Capture the cell that displays the provided text and extract its [x, y] central coordinate. 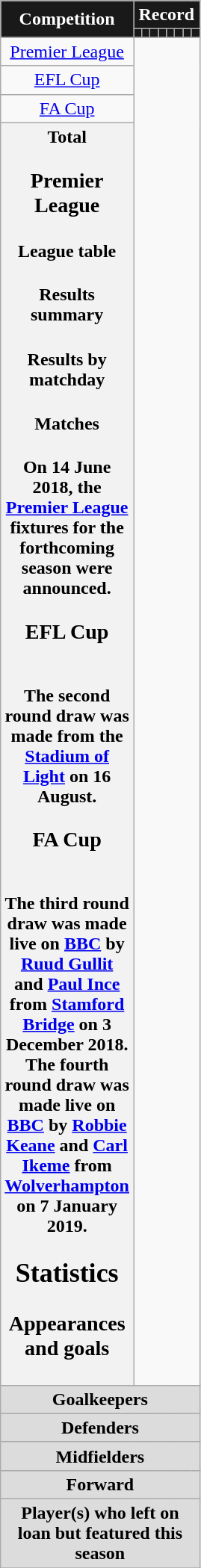
FA Cup [67, 108]
Goalkeepers [100, 1399]
Player(s) who left on loan but featured this season [100, 1534]
Midfielders [100, 1456]
Record [166, 15]
Premier League [67, 52]
Forward [100, 1484]
EFL Cup [67, 80]
Defenders [100, 1428]
Competition [67, 19]
